Determine the [X, Y] coordinate at the center of the cell enclosing the given text.  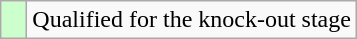
Qualified for the knock-out stage [192, 20]
